Return the (x, y) coordinate for the center point of the cell that contains the specified text.  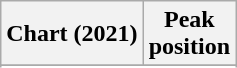
Peakposition (189, 34)
Chart (2021) (72, 34)
